Capture the cell that displays the provided text and extract its [x, y] central coordinate. 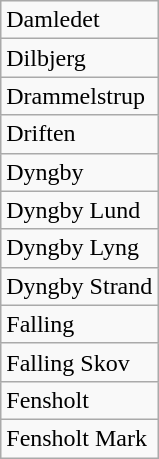
Damledet [80, 20]
Drammelstrup [80, 96]
Fensholt Mark [80, 438]
Dyngby Strand [80, 286]
Dyngby [80, 172]
Falling Skov [80, 362]
Falling [80, 324]
Fensholt [80, 400]
Dilbjerg [80, 58]
Dyngby Lyng [80, 248]
Driften [80, 134]
Dyngby Lund [80, 210]
